Search for the cell housing the specified text and yield its (x, y) center coordinate. 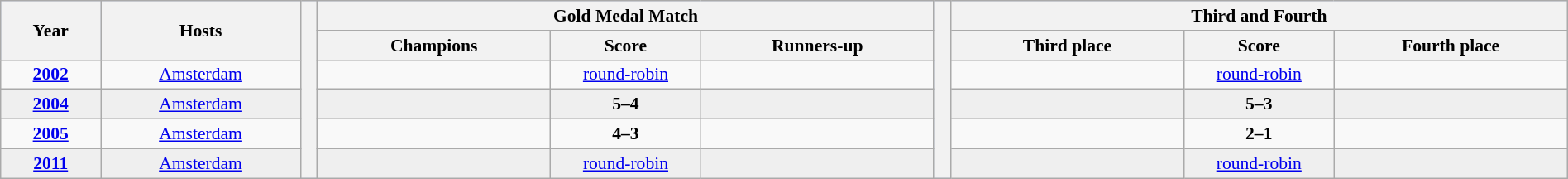
Third and Fourth (1259, 16)
2002 (51, 75)
Champions (434, 46)
5–3 (1259, 104)
5–4 (625, 104)
Hosts (201, 30)
2–1 (1259, 134)
Gold Medal Match (626, 16)
Fourth place (1451, 46)
Third place (1067, 46)
2005 (51, 134)
4–3 (625, 134)
Year (51, 30)
2011 (51, 163)
Runners-up (817, 46)
2004 (51, 104)
